Output the (x, y) coordinate of the center of the cell containing the given text.  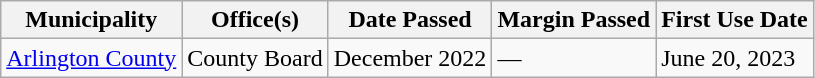
Municipality (92, 20)
June 20, 2023 (735, 58)
Margin Passed (574, 20)
— (574, 58)
December 2022 (410, 58)
Arlington County (92, 58)
Date Passed (410, 20)
First Use Date (735, 20)
Office(s) (255, 20)
County Board (255, 58)
